Pinpoint the cell where the given text exists, returning its (x, y) midpoint coordinate. 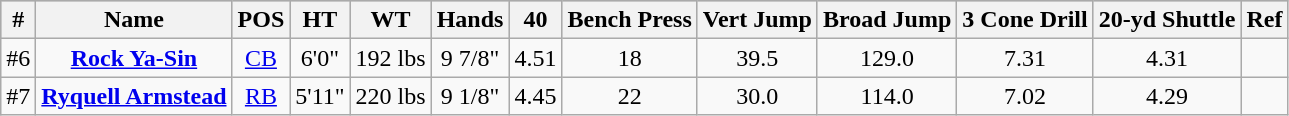
#7 (18, 96)
30.0 (757, 96)
9 1/8" (470, 96)
22 (630, 96)
HT (320, 20)
Rock Ya-Sin (134, 58)
4.51 (536, 58)
20-yd Shuttle (1167, 20)
Ref (1264, 20)
7.31 (1025, 58)
6'0" (320, 58)
114.0 (886, 96)
7.02 (1025, 96)
Broad Jump (886, 20)
3 Cone Drill (1025, 20)
WT (390, 20)
4.29 (1167, 96)
192 lbs (390, 58)
Bench Press (630, 20)
4.45 (536, 96)
Ryquell Armstead (134, 96)
40 (536, 20)
RB (261, 96)
220 lbs (390, 96)
9 7/8" (470, 58)
Hands (470, 20)
4.31 (1167, 58)
CB (261, 58)
# (18, 20)
18 (630, 58)
129.0 (886, 58)
Vert Jump (757, 20)
39.5 (757, 58)
POS (261, 20)
#6 (18, 58)
Name (134, 20)
5'11" (320, 96)
